From the cell containing the given text, extract its center point as (x, y) coordinate. 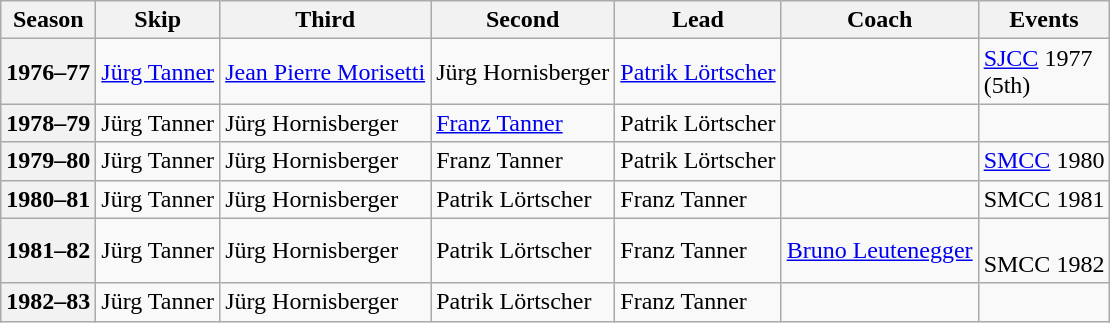
SMCC 1982 (1044, 250)
Third (326, 20)
1976–77 (48, 72)
1981–82 (48, 250)
Bruno Leutenegger (880, 250)
Coach (880, 20)
Events (1044, 20)
SJCC 1977 (5th) (1044, 72)
Jean Pierre Morisetti (326, 72)
1982–83 (48, 302)
SMCC 1980 (1044, 161)
1979–80 (48, 161)
SMCC 1981 (1044, 199)
Season (48, 20)
1980–81 (48, 199)
Second (523, 20)
Skip (158, 20)
1978–79 (48, 123)
Lead (698, 20)
